Search for the cell housing the specified text and yield its (x, y) center coordinate. 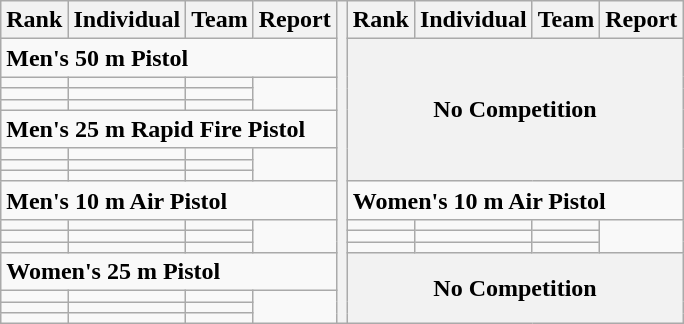
Men's 25 m Rapid Fire Pistol (168, 129)
Women's 10 m Air Pistol (514, 200)
Men's 50 m Pistol (168, 58)
Women's 25 m Pistol (168, 272)
Men's 10 m Air Pistol (168, 200)
